Search for the cell housing the specified text and yield its [X, Y] center coordinate. 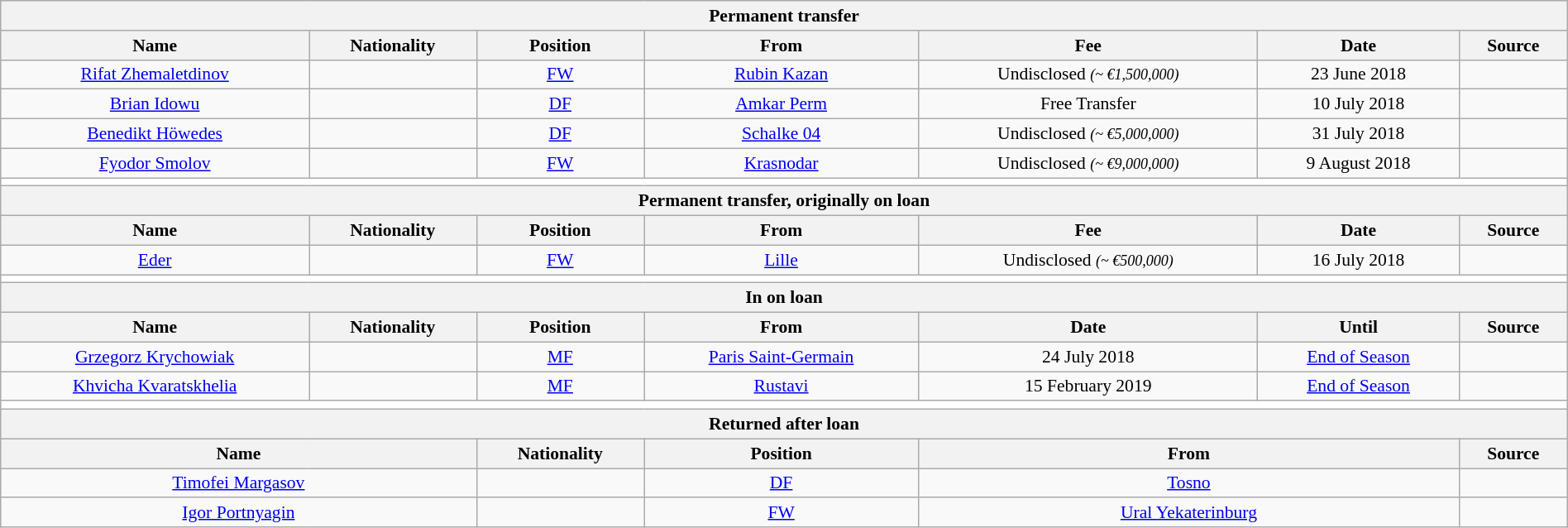
In on loan [784, 298]
Undisclosed (~ €5,000,000) [1088, 134]
Grzegorz Krychowiak [155, 357]
31 July 2018 [1358, 134]
Krasnodar [782, 163]
Permanent transfer, originally on loan [784, 201]
23 June 2018 [1358, 74]
Ural Yekaterinburg [1189, 513]
Rustavi [782, 386]
Undisclosed (~ €500,000) [1088, 260]
10 July 2018 [1358, 104]
Eder [155, 260]
Khvicha Kvaratskhelia [155, 386]
Until [1358, 328]
Benedikt Höwedes [155, 134]
Undisclosed (~ €9,000,000) [1088, 163]
Rubin Kazan [782, 74]
24 July 2018 [1088, 357]
Amkar Perm [782, 104]
Free Transfer [1088, 104]
9 August 2018 [1358, 163]
Permanent transfer [784, 16]
Paris Saint-Germain [782, 357]
16 July 2018 [1358, 260]
Timofei Margasov [238, 483]
Undisclosed (~ €1,500,000) [1088, 74]
Rifat Zhemaletdinov [155, 74]
Lille [782, 260]
Returned after loan [784, 425]
Schalke 04 [782, 134]
Fyodor Smolov [155, 163]
Tosno [1189, 483]
15 February 2019 [1088, 386]
Igor Portnyagin [238, 513]
Brian Idowu [155, 104]
